Return [X, Y] of the center of cell containing provided text 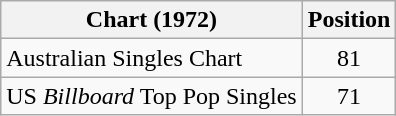
Position [349, 20]
Australian Singles Chart [152, 58]
US Billboard Top Pop Singles [152, 96]
71 [349, 96]
81 [349, 58]
Chart (1972) [152, 20]
